Scan for the cell matching the given text and deliver its (x, y) coordinate at center. 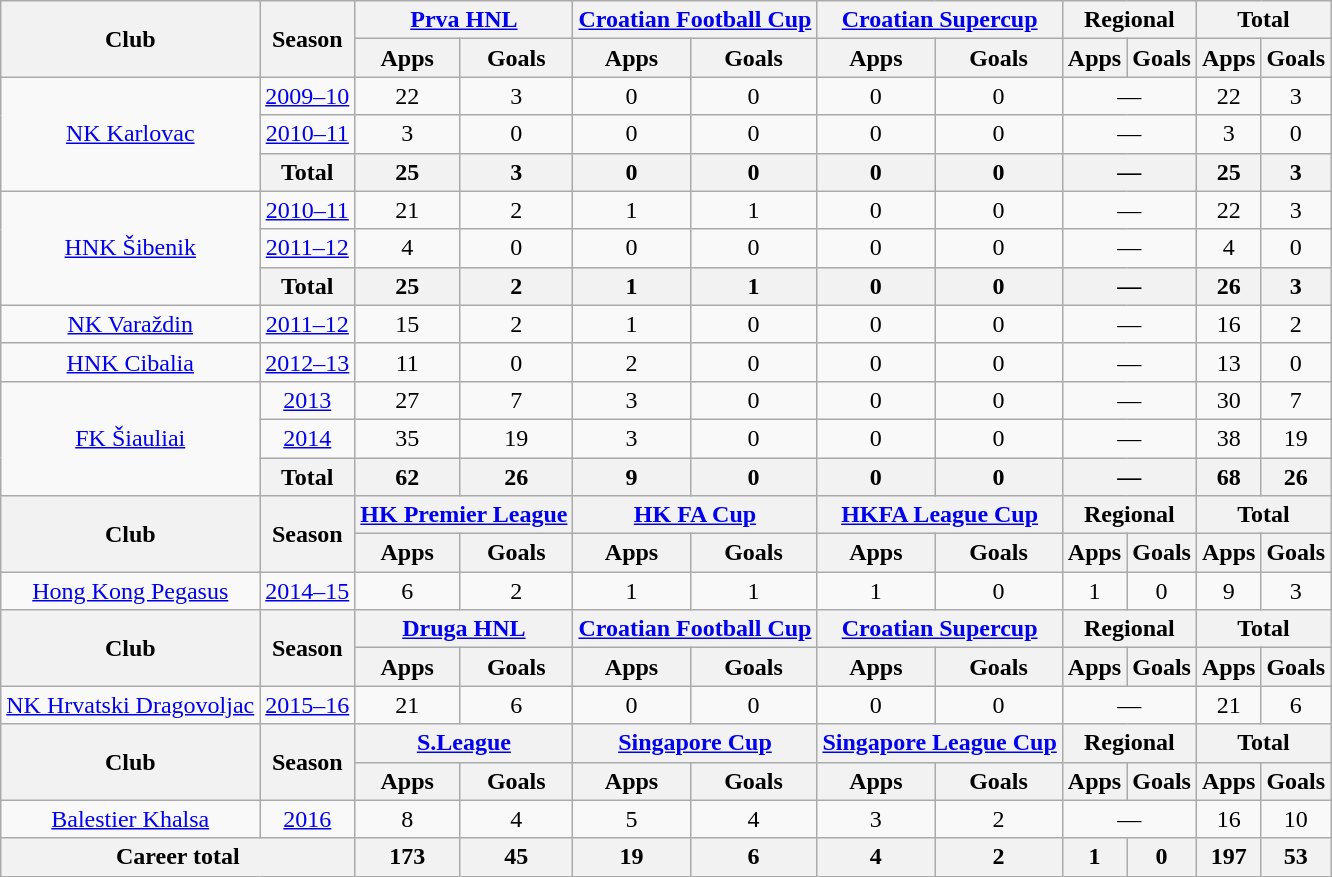
13 (1228, 362)
NK Hrvatski Dragovoljac (130, 705)
53 (1296, 857)
Druga HNL (464, 629)
Singapore League Cup (940, 743)
HK FA Cup (695, 515)
NK Varaždin (130, 324)
38 (1228, 438)
45 (516, 857)
62 (408, 477)
2013 (308, 400)
2009–10 (308, 96)
Singapore Cup (695, 743)
2014–15 (308, 591)
HKFA League Cup (940, 515)
8 (408, 819)
15 (408, 324)
Balestier Khalsa (130, 819)
27 (408, 400)
68 (1228, 477)
HNK Cibalia (130, 362)
11 (408, 362)
Hong Kong Pegasus (130, 591)
197 (1228, 857)
2016 (308, 819)
5 (632, 819)
10 (1296, 819)
173 (408, 857)
35 (408, 438)
Career total (178, 857)
S.League (464, 743)
2012–13 (308, 362)
2014 (308, 438)
HNK Šibenik (130, 248)
FK Šiauliai (130, 438)
2015–16 (308, 705)
NK Karlovac (130, 134)
30 (1228, 400)
Prva HNL (464, 20)
HK Premier League (464, 515)
